Output the [x, y] coordinate of the center of the cell containing the given text.  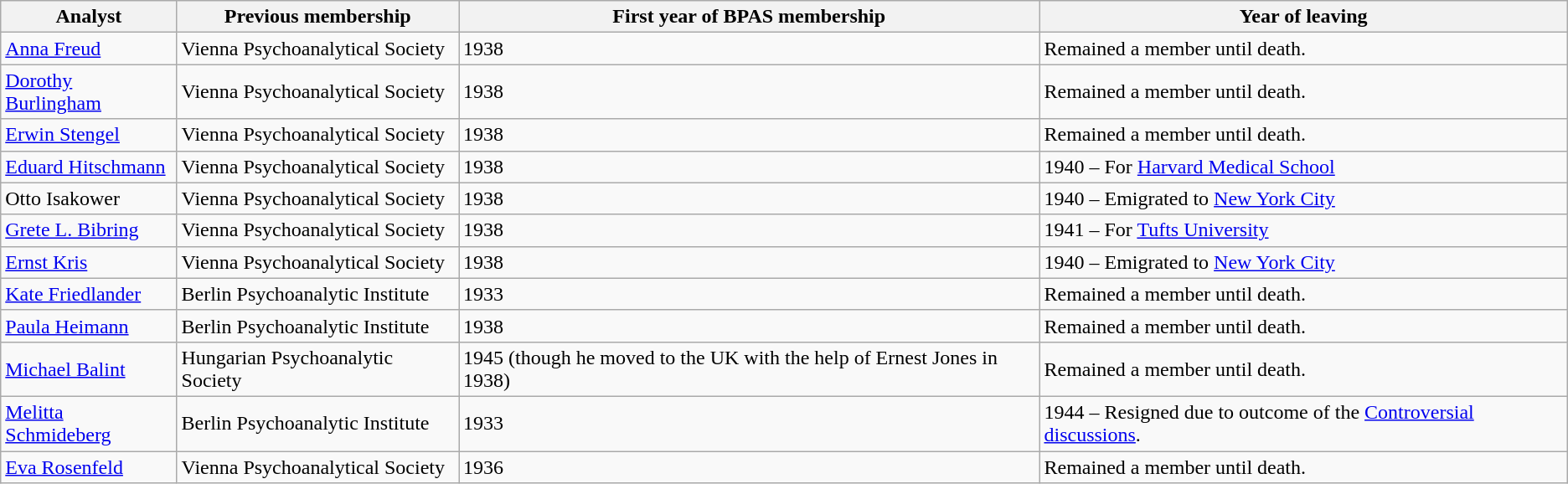
Ernst Kris [89, 262]
Kate Friedlander [89, 294]
1944 – Resigned due to outcome of the Controversial discussions. [1303, 424]
Eva Rosenfeld [89, 466]
1945 (though he moved to the UK with the help of Ernest Jones in 1938) [749, 368]
Otto Isakower [89, 198]
Analyst [89, 17]
Grete L. Bibring [89, 230]
Michael Balint [89, 368]
Dorothy Burlingham [89, 92]
Year of leaving [1303, 17]
First year of BPAS membership [749, 17]
Melitta Schmideberg [89, 424]
Anna Freud [89, 49]
1940 – For Harvard Medical School [1303, 167]
Hungarian Psychoanalytic Society [317, 368]
Erwin Stengel [89, 135]
Eduard Hitschmann [89, 167]
1936 [749, 466]
1941 – For Tufts University [1303, 230]
Paula Heimann [89, 326]
Previous membership [317, 17]
